Output the [x, y] coordinate of the center of the cell containing the given text.  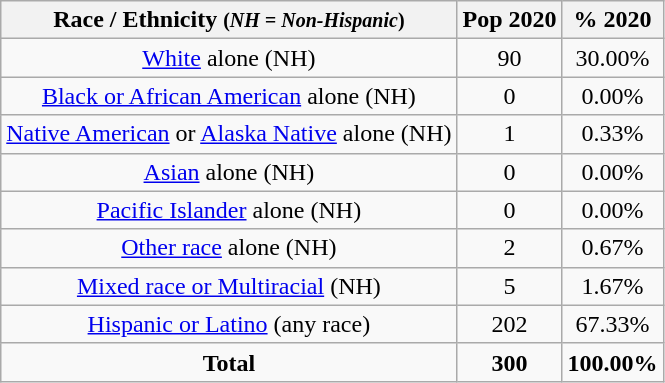
Hispanic or Latino (any race) [229, 324]
Native American or Alaska Native alone (NH) [229, 134]
Black or African American alone (NH) [229, 96]
90 [510, 58]
White alone (NH) [229, 58]
Pacific Islander alone (NH) [229, 210]
Asian alone (NH) [229, 172]
202 [510, 324]
Pop 2020 [510, 20]
Mixed race or Multiracial (NH) [229, 286]
Race / Ethnicity (NH = Non-Hispanic) [229, 20]
Total [229, 362]
5 [510, 286]
% 2020 [612, 20]
Other race alone (NH) [229, 248]
100.00% [612, 362]
1.67% [612, 286]
1 [510, 134]
30.00% [612, 58]
0.33% [612, 134]
67.33% [612, 324]
0.67% [612, 248]
300 [510, 362]
2 [510, 248]
